From the cell containing the given text, extract its center point as [x, y] coordinate. 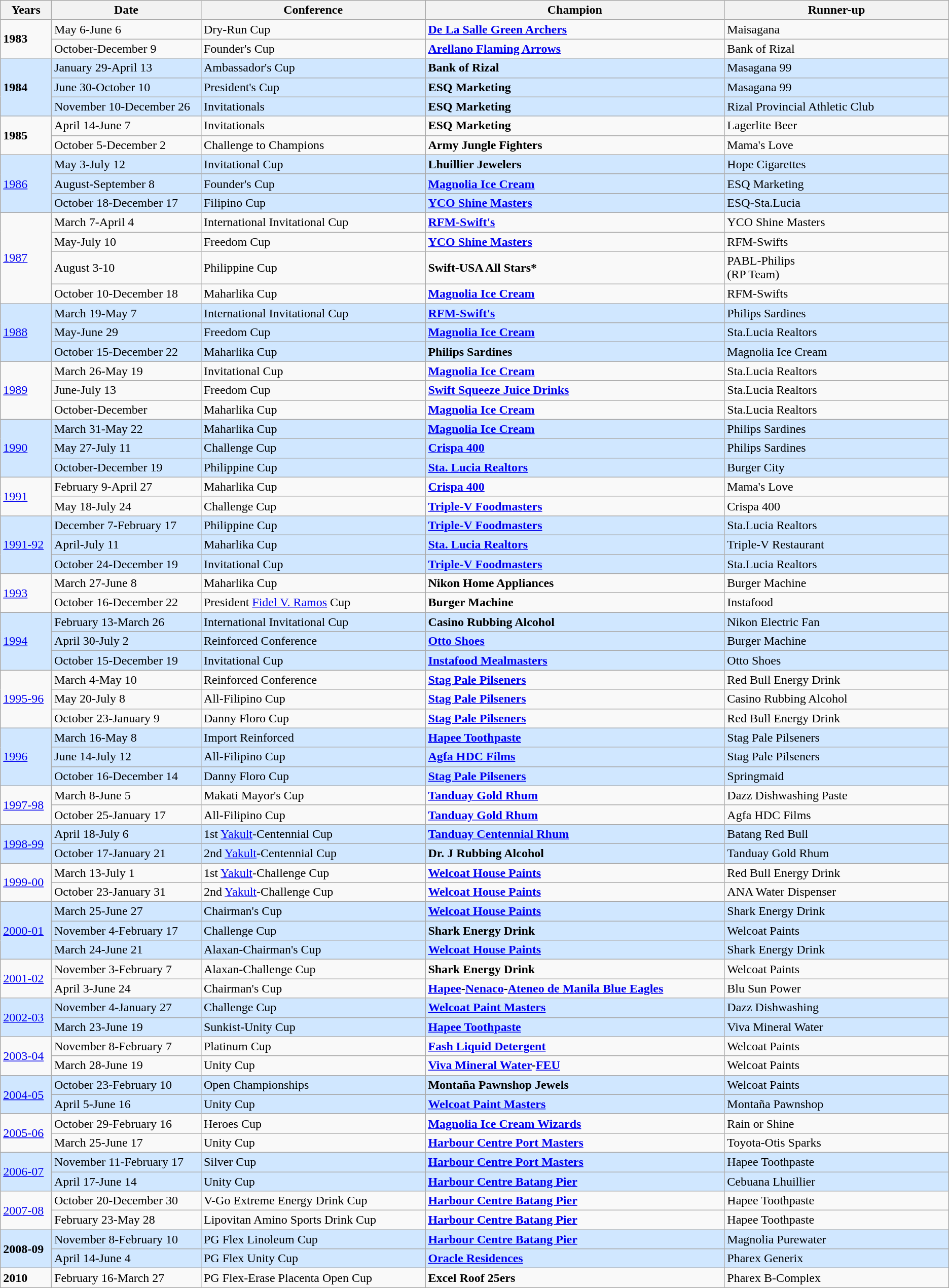
Arellano Flaming Arrows [575, 49]
March 16-May 8 [127, 738]
Dazz Dishwashing [836, 1008]
March 19-May 7 [127, 313]
PG Flex-Erase Placenta Open Cup [313, 1278]
Blu Sun Power [836, 988]
1999-00 [26, 882]
October 16-December 14 [127, 776]
March 8-June 5 [127, 795]
March 23-June 19 [127, 1027]
Viva Mineral Water [836, 1027]
1997-98 [26, 805]
August 3-10 [127, 268]
Nikon Home Appliances [575, 583]
October 15-December 22 [127, 352]
March 24-June 21 [127, 950]
Fash Liquid Detergent [575, 1046]
April 5-June 16 [127, 1104]
November 10-December 26 [127, 106]
June-July 13 [127, 390]
1988 [26, 333]
Ambassador's Cup [313, 68]
November 8-February 10 [127, 1239]
May 3-July 12 [127, 164]
October 15-December 19 [127, 660]
February 13-March 26 [127, 622]
October 5-December 2 [127, 145]
1st Yakult-Challenge Cup [313, 872]
April 14-June 7 [127, 126]
October 10-December 18 [127, 294]
2010 [26, 1278]
Hapee-Nenaco-Ateneo de Manila Blue Eagles [575, 988]
1984 [26, 87]
Rizal Provincial Athletic Club [836, 106]
1993 [26, 593]
2004-05 [26, 1094]
April 18-July 6 [127, 834]
Dr. J Rubbing Alcohol [575, 853]
Pharex B-Complex [836, 1278]
May-July 10 [127, 242]
October 23-February 10 [127, 1085]
May 6-June 6 [127, 29]
November 3-February 7 [127, 969]
Magnolia Ice Cream Wizards [575, 1123]
Dazz Dishwashing Paste [836, 795]
March 13-July 1 [127, 872]
Date [127, 10]
November 4-February 17 [127, 931]
March 27-June 8 [127, 583]
2006-07 [26, 1171]
October 24-December 19 [127, 564]
1996 [26, 757]
PABL-Philips (RP Team) [836, 268]
1983 [26, 39]
Years [26, 10]
1994 [26, 641]
Excel Roof 25ers [575, 1278]
1991-92 [26, 544]
Oracle Residences [575, 1259]
February 9-April 27 [127, 487]
2005-06 [26, 1133]
Montaña Pawnshop Jewels [575, 1085]
March 26-May 19 [127, 371]
April 3-June 24 [127, 988]
Lipovitan Amino Sports Drink Cup [313, 1220]
January 29-April 13 [127, 68]
Open Championships [313, 1085]
Challenge to Champions [313, 145]
2002-03 [26, 1017]
Viva Mineral Water-FEU [575, 1065]
PG Flex Unity Cup [313, 1259]
June 14-July 12 [127, 757]
1985 [26, 135]
President's Cup [313, 87]
Instafood Mealmasters [575, 660]
October 25-January 17 [127, 815]
De La Salle Green Archers [575, 29]
Makati Mayor's Cup [313, 795]
2008-09 [26, 1249]
V-Go Extreme Energy Drink Cup [313, 1201]
October 20-December 30 [127, 1201]
2nd Yakult-Centennial Cup [313, 853]
Batang Red Bull [836, 834]
Runner-up [836, 10]
Cebuana Lhuillier [836, 1182]
1st Yakult-Centennial Cup [313, 834]
April-July 11 [127, 544]
April 14-June 4 [127, 1259]
Burger City [836, 467]
1995-96 [26, 699]
Toyota-Otis Sparks [836, 1143]
2nd Yakult-Challenge Cup [313, 892]
Dry-Run Cup [313, 29]
February 16-March 27 [127, 1278]
October-December 19 [127, 467]
Hope Cigarettes [836, 164]
Filipino Cup [313, 203]
Army Jungle Fighters [575, 145]
Nikon Electric Fan [836, 622]
ANA Water Dispenser [836, 892]
Magnolia Purewater [836, 1239]
Pharex Generix [836, 1259]
Lhuillier Jewelers [575, 164]
1990 [26, 448]
October 23-January 9 [127, 718]
October 17-January 21 [127, 853]
1989 [26, 390]
August-September 8 [127, 183]
2003-04 [26, 1056]
1991 [26, 496]
Sunkist-Unity Cup [313, 1027]
October 29-February 16 [127, 1123]
Alaxan-Chairman's Cup [313, 950]
Instafood [836, 603]
October 16-December 22 [127, 603]
May 20-July 8 [127, 699]
October-December 9 [127, 49]
November 4-January 27 [127, 1008]
October 18-December 17 [127, 203]
1987 [26, 257]
Triple-V Restaurant [836, 544]
March 25-June 17 [127, 1143]
March 28-June 19 [127, 1065]
April 17-June 14 [127, 1182]
Import Reinforced [313, 738]
Swift-USA All Stars* [575, 268]
Springmaid [836, 776]
February 23-May 28 [127, 1220]
May 18-July 24 [127, 506]
2007-08 [26, 1210]
November 8-February 7 [127, 1046]
Montaña Pawnshop [836, 1104]
May-June 29 [127, 333]
Silver Cup [313, 1162]
President Fidel V. Ramos Cup [313, 603]
December 7-February 17 [127, 525]
Heroes Cup [313, 1123]
1998-99 [26, 843]
1986 [26, 183]
October-December [127, 410]
November 11-February 17 [127, 1162]
March 25-June 27 [127, 911]
Alaxan-Challenge Cup [313, 969]
Swift Squeeze Juice Drinks [575, 390]
Rain or Shine [836, 1123]
March 4-May 10 [127, 680]
Platinum Cup [313, 1046]
Conference [313, 10]
March 7-April 4 [127, 222]
October 23-January 31 [127, 892]
Lagerlite Beer [836, 126]
April 30-July 2 [127, 641]
PG Flex Linoleum Cup [313, 1239]
May 27-July 11 [127, 448]
March 31-May 22 [127, 429]
Champion [575, 10]
2001-02 [26, 979]
2000-01 [26, 931]
Tanduay Centennial Rhum [575, 834]
June 30-October 10 [127, 87]
Maisagana [836, 29]
ESQ-Sta.Lucia [836, 203]
